Provide the [x, y] coordinate of the cell's center where the given text is located.  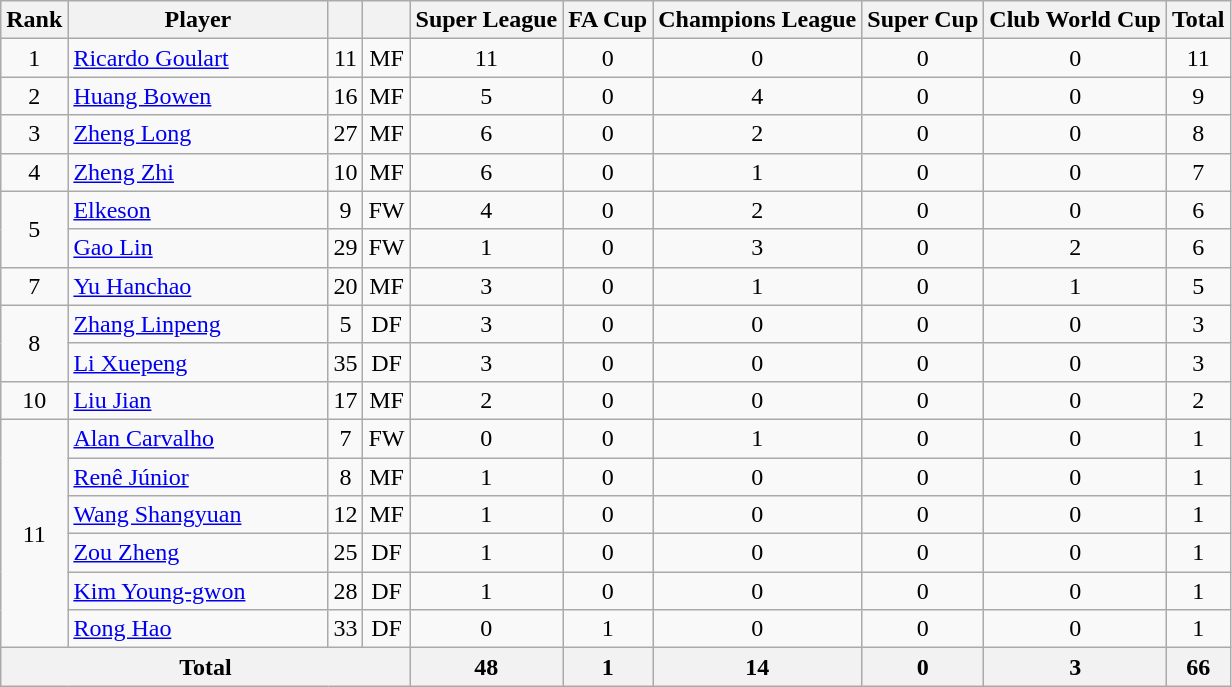
16 [346, 96]
17 [346, 400]
Club World Cup [1076, 20]
Zheng Zhi [198, 172]
20 [346, 286]
28 [346, 591]
Zheng Long [198, 134]
14 [758, 667]
Liu Jian [198, 400]
Zhang Linpeng [198, 324]
Kim Young-gwon [198, 591]
Player [198, 20]
Huang Bowen [198, 96]
Rank [34, 20]
12 [346, 515]
Wang Shangyuan [198, 515]
Zou Zheng [198, 553]
33 [346, 629]
Renê Júnior [198, 477]
Alan Carvalho [198, 438]
Champions League [758, 20]
35 [346, 362]
Rong Hao [198, 629]
Li Xuepeng [198, 362]
FA Cup [608, 20]
Super Cup [923, 20]
Yu Hanchao [198, 286]
66 [1198, 667]
29 [346, 248]
27 [346, 134]
Gao Lin [198, 248]
25 [346, 553]
Ricardo Goulart [198, 58]
Elkeson [198, 210]
Super League [486, 20]
48 [486, 667]
